Pinpoint the cell where the given text exists, returning its (x, y) midpoint coordinate. 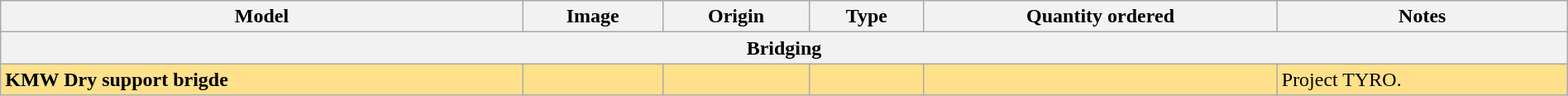
Model (261, 17)
Notes (1422, 17)
Quantity ordered (1100, 17)
Bridging (784, 48)
Origin (736, 17)
Type (867, 17)
Project TYRO. (1422, 79)
KMW Dry support brigde (261, 79)
Image (592, 17)
